Provide the (x, y) coordinate of the cell's center where the given text is located.  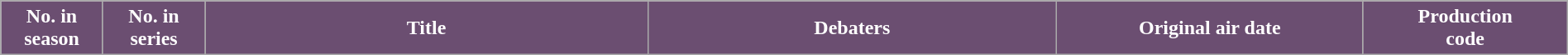
No. inseason (52, 28)
Productioncode (1465, 28)
Title (427, 28)
No. inseries (154, 28)
Original air date (1209, 28)
Debaters (852, 28)
